Determine the (X, Y) coordinate at the center of the cell enclosing the given text.  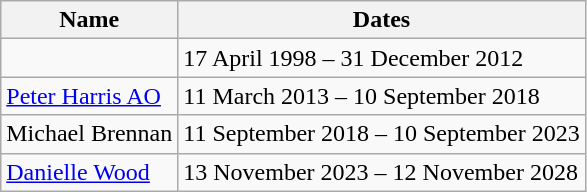
Peter Harris AO (90, 96)
11 September 2018 – 10 September 2023 (382, 134)
13 November 2023 – 12 November 2028 (382, 172)
11 March 2013 – 10 September 2018 (382, 96)
Michael Brennan (90, 134)
17 April 1998 – 31 December 2012 (382, 58)
Dates (382, 20)
Name (90, 20)
Danielle Wood (90, 172)
